Extract the (x, y) coordinate from the center of the cell holding the provided text.  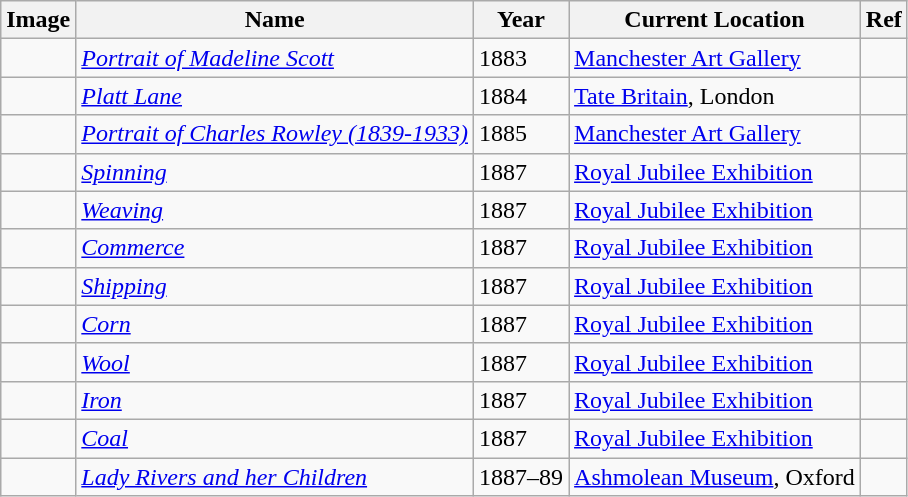
Portrait of Madeline Scott (275, 58)
Current Location (715, 20)
1887–89 (522, 477)
Commerce (275, 248)
Image (38, 20)
Platt Lane (275, 96)
Tate Britain, London (715, 96)
Lady Rivers and her Children (275, 477)
Wool (275, 362)
1883 (522, 58)
Corn (275, 324)
1885 (522, 134)
Portrait of Charles Rowley (1839-1933) (275, 134)
Shipping (275, 286)
Ashmolean Museum, Oxford (715, 477)
Spinning (275, 172)
Name (275, 20)
Coal (275, 438)
Ref (884, 20)
Weaving (275, 210)
Year (522, 20)
1884 (522, 96)
Iron (275, 400)
